For the text-containing cell, return its midpoint in (X, Y) coordinate format. 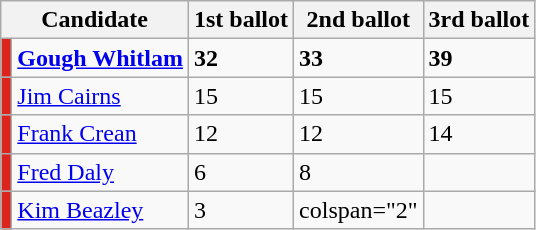
14 (479, 134)
3 (240, 210)
39 (479, 58)
Gough Whitlam (100, 58)
Fred Daly (100, 172)
6 (240, 172)
32 (240, 58)
Frank Crean (100, 134)
Candidate (95, 20)
colspan="2" (359, 210)
1st ballot (240, 20)
Kim Beazley (100, 210)
Jim Cairns (100, 96)
2nd ballot (359, 20)
33 (359, 58)
3rd ballot (479, 20)
8 (359, 172)
